Return the [x, y] coordinate for the center point of the cell that contains the specified text.  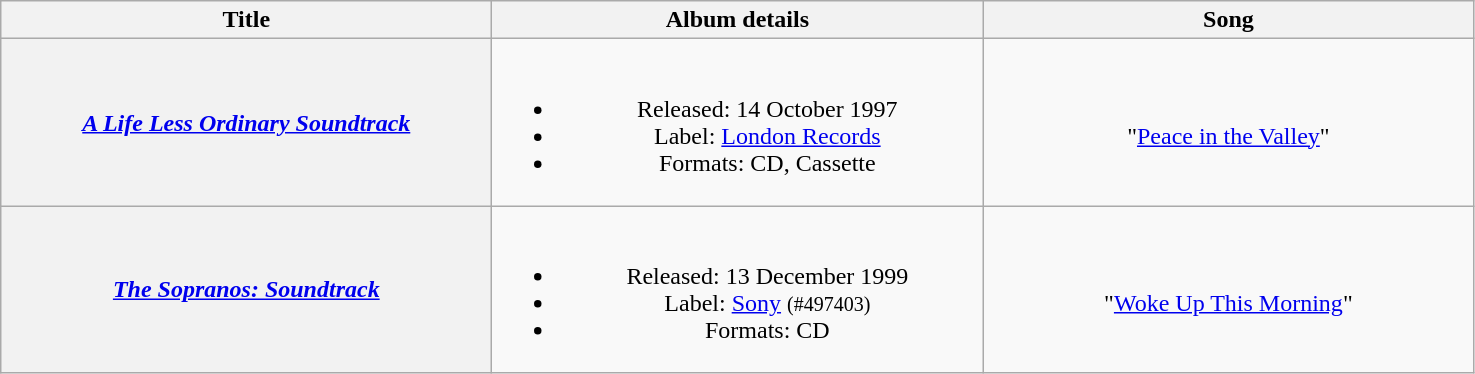
Title [246, 20]
The Sopranos: Soundtrack [246, 290]
"Woke Up This Morning" [1228, 290]
Album details [738, 20]
"Peace in the Valley" [1228, 122]
A Life Less Ordinary Soundtrack [246, 122]
Song [1228, 20]
Released: 14 October 1997Label: London RecordsFormats: CD, Cassette [738, 122]
Released: 13 December 1999Label: Sony (#497403)Formats: CD [738, 290]
